Locate the cell with the specified text and output its (x, y) center coordinate. 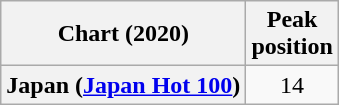
Japan (Japan Hot 100) (124, 85)
Chart (2020) (124, 34)
14 (292, 85)
Peakposition (292, 34)
